From the cell containing the given text, extract its center point as [x, y] coordinate. 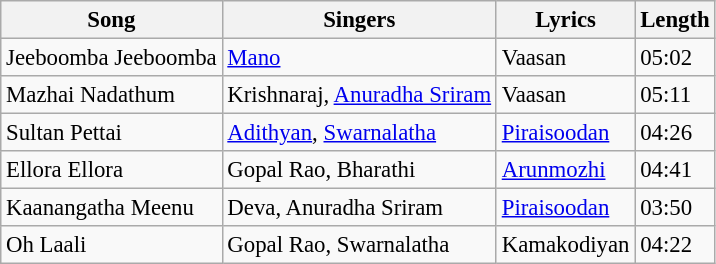
Mazhai Nadathum [112, 95]
Gopal Rao, Swarnalatha [359, 245]
Krishnaraj, Anuradha Sriram [359, 95]
Arunmozhi [565, 170]
Jeeboomba Jeeboomba [112, 58]
04:26 [675, 133]
Song [112, 20]
Mano [359, 58]
03:50 [675, 208]
Singers [359, 20]
Sultan Pettai [112, 133]
05:02 [675, 58]
04:41 [675, 170]
Lyrics [565, 20]
Adithyan, Swarnalatha [359, 133]
Oh Laali [112, 245]
Kamakodiyan [565, 245]
Kaanangatha Meenu [112, 208]
Length [675, 20]
05:11 [675, 95]
Ellora Ellora [112, 170]
Deva, Anuradha Sriram [359, 208]
Gopal Rao, Bharathi [359, 170]
04:22 [675, 245]
